Scan for the cell matching the given text and deliver its [X, Y] coordinate at center. 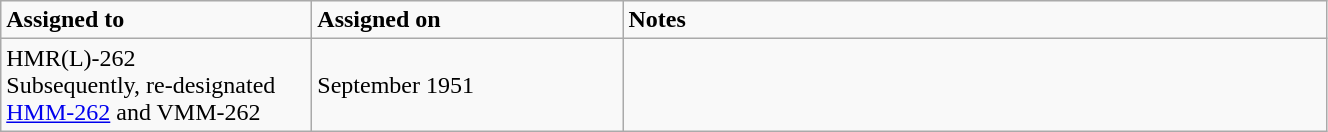
September 1951 [468, 85]
HMR(L)-262Subsequently, re-designated HMM-262 and VMM-262 [156, 85]
Assigned on [468, 20]
Notes [975, 20]
Assigned to [156, 20]
